Scan for the cell matching the given text and deliver its [x, y] coordinate at center. 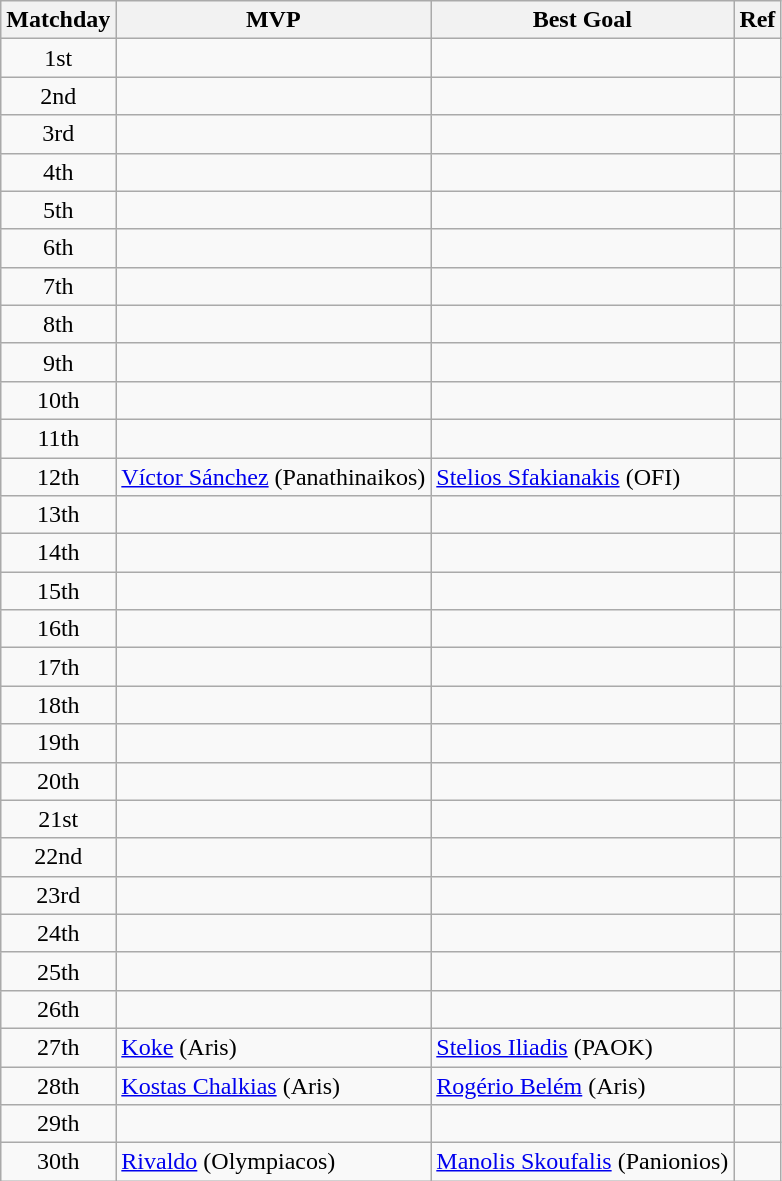
4th [58, 172]
15th [58, 591]
1st [58, 58]
Kostas Chalkias (Aris) [274, 1085]
10th [58, 400]
28th [58, 1085]
23rd [58, 895]
21st [58, 819]
26th [58, 1009]
Matchday [58, 20]
6th [58, 248]
25th [58, 971]
Rivaldo (Olympiacos) [274, 1162]
7th [58, 286]
5th [58, 210]
20th [58, 781]
12th [58, 477]
17th [58, 667]
Manolis Skoufalis (Panionios) [582, 1162]
3rd [58, 134]
Koke (Aris) [274, 1047]
Rogério Belém (Aris) [582, 1085]
19th [58, 743]
11th [58, 438]
Stelios Sfakianakis (OFI) [582, 477]
16th [58, 629]
24th [58, 933]
14th [58, 553]
30th [58, 1162]
Ref [758, 20]
18th [58, 705]
Best Goal [582, 20]
8th [58, 324]
29th [58, 1124]
Stelios Iliadis (PAOK) [582, 1047]
2nd [58, 96]
9th [58, 362]
Víctor Sánchez (Panathinaikos) [274, 477]
22nd [58, 857]
13th [58, 515]
MVP [274, 20]
27th [58, 1047]
